Capture the cell that displays the provided text and extract its (X, Y) central coordinate. 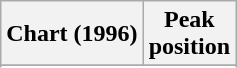
Peakposition (189, 34)
Chart (1996) (72, 34)
